Output the [X, Y] coordinate of the center of the cell containing the given text.  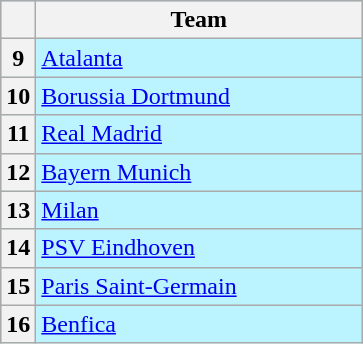
Bayern Munich [199, 172]
12 [18, 172]
16 [18, 324]
14 [18, 248]
9 [18, 58]
10 [18, 96]
Paris Saint-Germain [199, 286]
11 [18, 134]
13 [18, 210]
Atalanta [199, 58]
Team [199, 20]
Borussia Dortmund [199, 96]
PSV Eindhoven [199, 248]
Real Madrid [199, 134]
Benfica [199, 324]
Milan [199, 210]
15 [18, 286]
